Capture the cell that displays the provided text and extract its [X, Y] central coordinate. 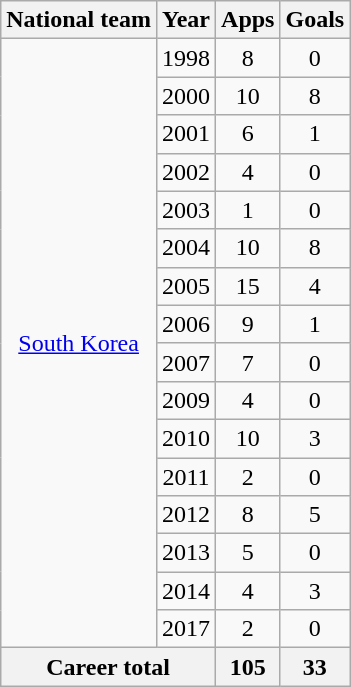
2007 [186, 362]
2013 [186, 553]
1998 [186, 58]
15 [248, 286]
2009 [186, 400]
2002 [186, 172]
2003 [186, 210]
2017 [186, 629]
33 [315, 667]
National team [79, 20]
2011 [186, 477]
105 [248, 667]
2001 [186, 134]
2004 [186, 248]
2005 [186, 286]
6 [248, 134]
2012 [186, 515]
Goals [315, 20]
Apps [248, 20]
South Korea [79, 344]
2010 [186, 438]
2014 [186, 591]
9 [248, 324]
Career total [108, 667]
2006 [186, 324]
Year [186, 20]
2000 [186, 96]
7 [248, 362]
